Detect which cell encompasses the target text, then output its [x, y] center coordinate. 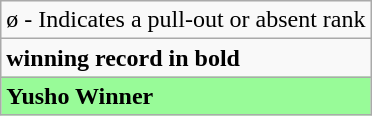
winning record in bold [186, 58]
ø - Indicates a pull-out or absent rank [186, 20]
Yusho Winner [186, 96]
